Determine the (X, Y) coordinate at the center of the cell enclosing the given text.  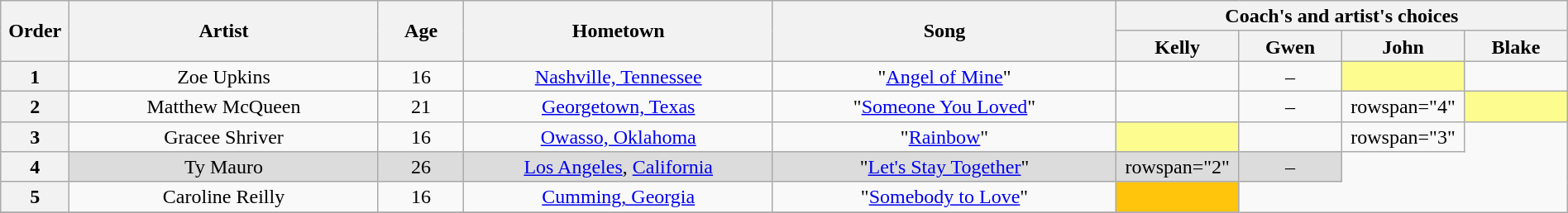
Gwen (1290, 46)
Nashville, Tennessee (619, 76)
5 (35, 196)
Cumming, Georgia (619, 196)
"Somebody to Love" (944, 196)
Hometown (619, 31)
Zoe Upkins (224, 76)
3 (35, 137)
Coach's and artist's choices (1342, 17)
rowspan="2" (1178, 167)
2 (35, 106)
Gracee Shriver (224, 137)
Ty Mauro (224, 167)
John (1403, 46)
1 (35, 76)
4 (35, 167)
Georgetown, Texas (619, 106)
"Angel of Mine" (944, 76)
"Someone You Loved" (944, 106)
Blake (1517, 46)
Kelly (1178, 46)
Owasso, Oklahoma (619, 137)
Caroline Reilly (224, 196)
21 (421, 106)
Age (421, 31)
Song (944, 31)
Artist (224, 31)
"Rainbow" (944, 137)
"Let's Stay Together" (944, 167)
Order (35, 31)
26 (421, 167)
rowspan="4" (1403, 106)
Matthew McQueen (224, 106)
Los Angeles, California (619, 167)
rowspan="3" (1403, 137)
